Extract the (x, y) coordinate from the center of the cell holding the provided text.  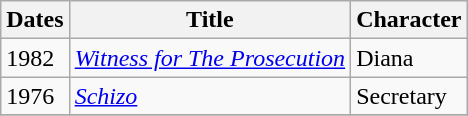
Dates (35, 20)
Title (210, 20)
Character (409, 20)
Witness for The Prosecution (210, 58)
Secretary (409, 96)
1982 (35, 58)
Diana (409, 58)
Schizo (210, 96)
1976 (35, 96)
